Detect which cell encompasses the target text, then output its (x, y) center coordinate. 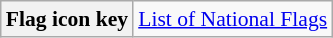
List of National Flags (232, 19)
Flag icon key (67, 19)
